Determine the (x, y) coordinate at the center of the cell enclosing the given text.  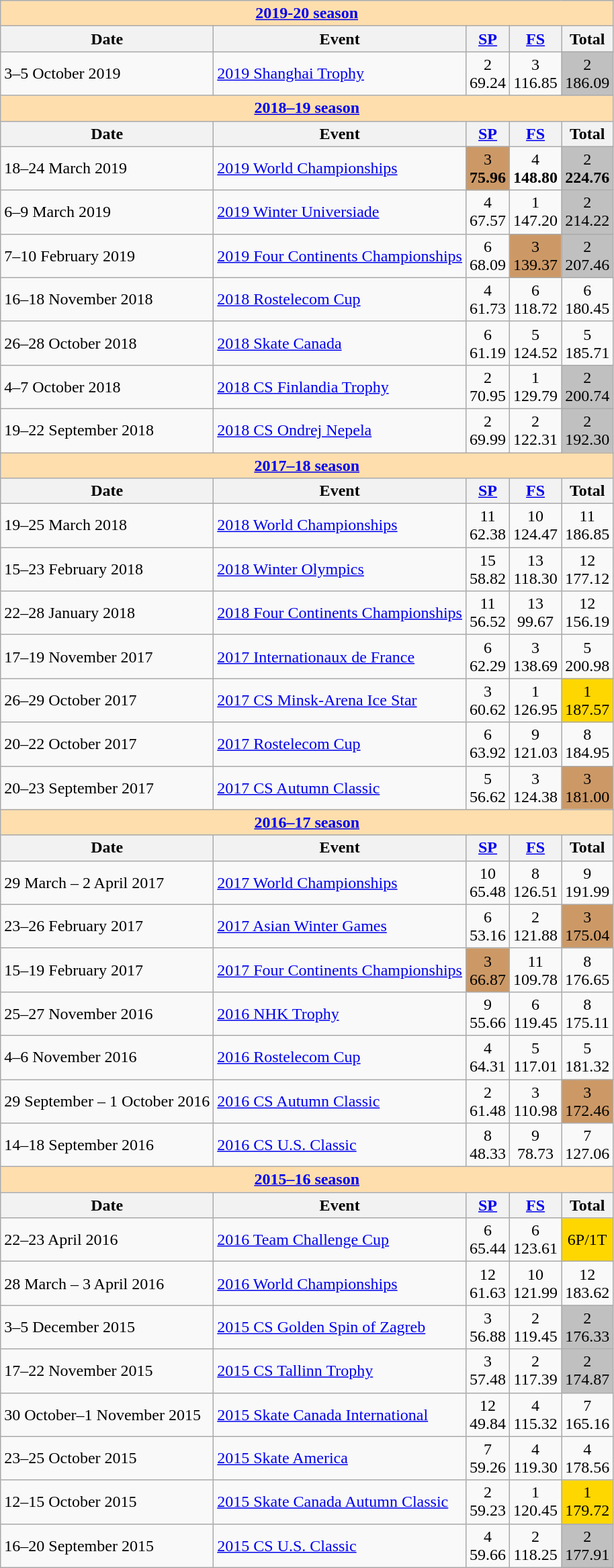
4 67.57 (488, 212)
4 64.31 (488, 1057)
18–24 March 2019 (107, 168)
29 March – 2 April 2017 (107, 883)
5 200.98 (587, 657)
3 139.37 (536, 255)
4 178.56 (587, 1458)
6 123.61 (536, 1240)
26–28 October 2018 (107, 343)
4 61.73 (488, 300)
19–22 September 2018 (107, 430)
1 187.57 (587, 700)
3 66.87 (488, 970)
3 172.46 (587, 1100)
6 62.29 (488, 657)
7–10 February 2019 (107, 255)
2 59.23 (488, 1502)
29 September – 1 October 2016 (107, 1100)
3 56.88 (488, 1327)
11 186.85 (587, 525)
2018 Rostelecom Cup (340, 300)
1 147.20 (536, 212)
2017 Asian Winter Games (340, 926)
6 61.19 (488, 343)
2018 Winter Olympics (340, 570)
4 119.30 (536, 1458)
20–23 September 2017 (107, 787)
2016 NHK Trophy (340, 1013)
2019 Shanghai Trophy (340, 74)
2018–19 season (307, 108)
4 115.32 (536, 1415)
3 60.62 (488, 700)
1 179.72 (587, 1502)
2015 Skate Canada Autumn Classic (340, 1502)
23–26 February 2017 (107, 926)
13 118.30 (536, 570)
3 181.00 (587, 787)
2016 CS U.S. Classic (340, 1145)
5 181.32 (587, 1057)
9 121.03 (536, 744)
2015 Skate America (340, 1458)
2016 Team Challenge Cup (340, 1240)
2 122.31 (536, 430)
2018 World Championships (340, 525)
4 148.80 (536, 168)
2016 World Championships (340, 1283)
2 174.87 (587, 1370)
6 119.45 (536, 1013)
30 October–1 November 2015 (107, 1415)
26–29 October 2017 (107, 700)
8 176.65 (587, 970)
3 57.48 (488, 1370)
2 118.25 (536, 1545)
2017 Internationaux de France (340, 657)
8 184.95 (587, 744)
9 191.99 (587, 883)
2019 Four Continents Championships (340, 255)
2 69.99 (488, 430)
1 120.45 (536, 1502)
6–9 March 2019 (107, 212)
6 53.16 (488, 926)
4–6 November 2016 (107, 1057)
2 192.30 (587, 430)
12 156.19 (587, 613)
13 99.67 (536, 613)
16–18 November 2018 (107, 300)
2 70.95 (488, 387)
4 59.66 (488, 1545)
2 200.74 (587, 387)
15–23 February 2018 (107, 570)
3 124.38 (536, 787)
10 121.99 (536, 1283)
3–5 October 2019 (107, 74)
10 124.47 (536, 525)
3 175.04 (587, 926)
16–20 September 2015 (107, 1545)
3 75.96 (488, 168)
2018 Skate Canada (340, 343)
2018 CS Ondrej Nepela (340, 430)
2 117.39 (536, 1370)
6 68.09 (488, 255)
2 121.88 (536, 926)
22–28 January 2018 (107, 613)
19–25 March 2018 (107, 525)
10 65.48 (488, 883)
9 55.66 (488, 1013)
3 116.85 (536, 74)
2015 CS Golden Spin of Zagreb (340, 1327)
2 119.45 (536, 1327)
25–27 November 2016 (107, 1013)
2016 Rostelecom Cup (340, 1057)
1 129.79 (536, 387)
15–19 February 2017 (107, 970)
15 58.82 (488, 570)
2 224.76 (587, 168)
8 126.51 (536, 883)
23–25 October 2015 (107, 1458)
2017 CS Minsk-Arena Ice Star (340, 700)
12 49.84 (488, 1415)
2019 Winter Universiade (340, 212)
6 65.44 (488, 1240)
2 61.48 (488, 1100)
2018 Four Continents Championships (340, 613)
2018 CS Finlandia Trophy (340, 387)
2 69.24 (488, 74)
6P/1T (587, 1240)
2 207.46 (587, 255)
2 177.91 (587, 1545)
14–18 September 2016 (107, 1145)
3–5 December 2015 (107, 1327)
12 183.62 (587, 1283)
8 48.33 (488, 1145)
2017–18 season (307, 466)
6 63.92 (488, 744)
11 56.52 (488, 613)
5 117.01 (536, 1057)
2015 CS U.S. Classic (340, 1545)
2 176.33 (587, 1327)
2019-20 season (307, 13)
2017 CS Autumn Classic (340, 787)
2016 CS Autumn Classic (340, 1100)
2017 World Championships (340, 883)
5 185.71 (587, 343)
6 118.72 (536, 300)
5 124.52 (536, 343)
2015–16 season (307, 1180)
2015 CS Tallinn Trophy (340, 1370)
7 165.16 (587, 1415)
6 180.45 (587, 300)
2016–17 season (307, 822)
1 126.95 (536, 700)
11 62.38 (488, 525)
5 56.62 (488, 787)
12–15 October 2015 (107, 1502)
17–19 November 2017 (107, 657)
2019 World Championships (340, 168)
2017 Rostelecom Cup (340, 744)
11 109.78 (536, 970)
2017 Four Continents Championships (340, 970)
4–7 October 2018 (107, 387)
12 177.12 (587, 570)
17–22 November 2015 (107, 1370)
2015 Skate Canada International (340, 1415)
8 175.11 (587, 1013)
2 186.09 (587, 74)
20–22 October 2017 (107, 744)
22–23 April 2016 (107, 1240)
7 59.26 (488, 1458)
3 110.98 (536, 1100)
2 214.22 (587, 212)
3 138.69 (536, 657)
28 March – 3 April 2016 (107, 1283)
12 61.63 (488, 1283)
7 127.06 (587, 1145)
9 78.73 (536, 1145)
